Search for the cell housing the specified text and yield its [x, y] center coordinate. 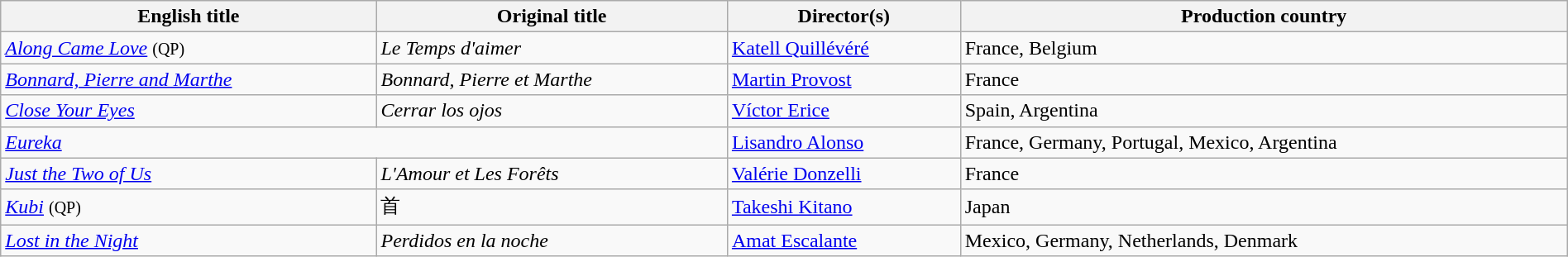
Amat Escalante [844, 240]
Víctor Erice [844, 111]
Bonnard, Pierre et Marthe [552, 79]
Lost in the Night [189, 240]
Lisandro Alonso [844, 142]
Le Temps d'aimer [552, 48]
Martin Provost [844, 79]
France, Germany, Portugal, Mexico, Argentina [1264, 142]
France, Belgium [1264, 48]
Takeshi Kitano [844, 207]
English title [189, 17]
Mexico, Germany, Netherlands, Denmark [1264, 240]
Bonnard, Pierre and Marthe [189, 79]
Just the Two of Us [189, 174]
首 [552, 207]
Kubi (QP) [189, 207]
Director(s) [844, 17]
Valérie Donzelli [844, 174]
Eureka [364, 142]
Katell Quillévéré [844, 48]
Perdidos en la noche [552, 240]
Spain, Argentina [1264, 111]
Japan [1264, 207]
Along Came Love (QP) [189, 48]
Close Your Eyes [189, 111]
Cerrar los ojos [552, 111]
L'Amour et Les Forêts [552, 174]
Original title [552, 17]
Production country [1264, 17]
